Detect which cell encompasses the target text, then output its [X, Y] center coordinate. 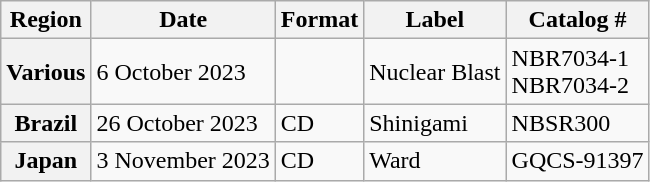
Japan [46, 161]
Ward [435, 161]
6 October 2023 [183, 72]
Label [435, 20]
26 October 2023 [183, 123]
Catalog # [578, 20]
NBR7034-1 NBR7034-2 [578, 72]
Various [46, 72]
Shinigami [435, 123]
GQCS-91397 [578, 161]
3 November 2023 [183, 161]
NBSR300 [578, 123]
Date [183, 20]
Brazil [46, 123]
Nuclear Blast [435, 72]
Format [319, 20]
Region [46, 20]
